From the cell containing the given text, extract its center point as (x, y) coordinate. 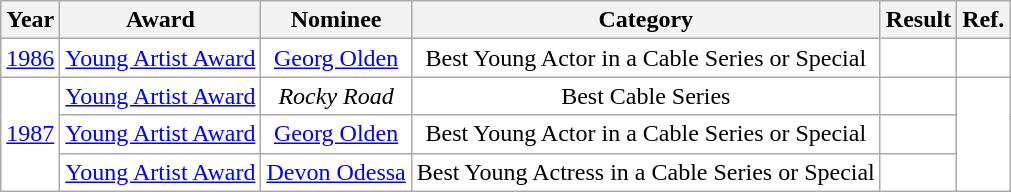
Award (160, 20)
Category (646, 20)
Nominee (336, 20)
1987 (30, 134)
Best Young Actress in a Cable Series or Special (646, 172)
Year (30, 20)
Result (918, 20)
Devon Odessa (336, 172)
Best Cable Series (646, 96)
Rocky Road (336, 96)
1986 (30, 58)
Ref. (984, 20)
